Detect which cell encompasses the target text, then output its [X, Y] center coordinate. 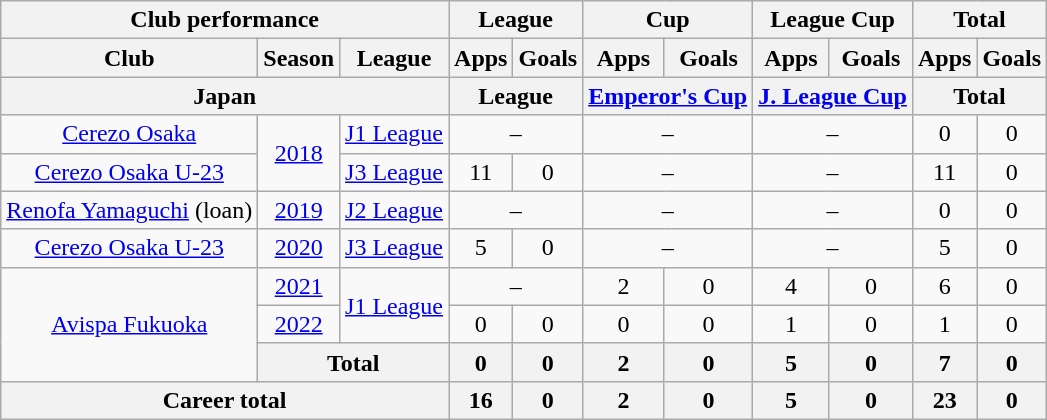
Japan [225, 96]
7 [944, 362]
League Cup [833, 20]
2022 [299, 324]
Emperor's Cup [668, 96]
Cerezo Osaka [130, 134]
4 [792, 286]
Avispa Fukuoka [130, 324]
2018 [299, 153]
16 [481, 400]
2019 [299, 210]
2020 [299, 248]
23 [944, 400]
Cup [668, 20]
J. League Cup [833, 96]
6 [944, 286]
Career total [225, 400]
Season [299, 58]
J2 League [394, 210]
Club performance [225, 20]
Renofa Yamaguchi (loan) [130, 210]
Club [130, 58]
2021 [299, 286]
